Scan for the cell matching the given text and deliver its [x, y] coordinate at center. 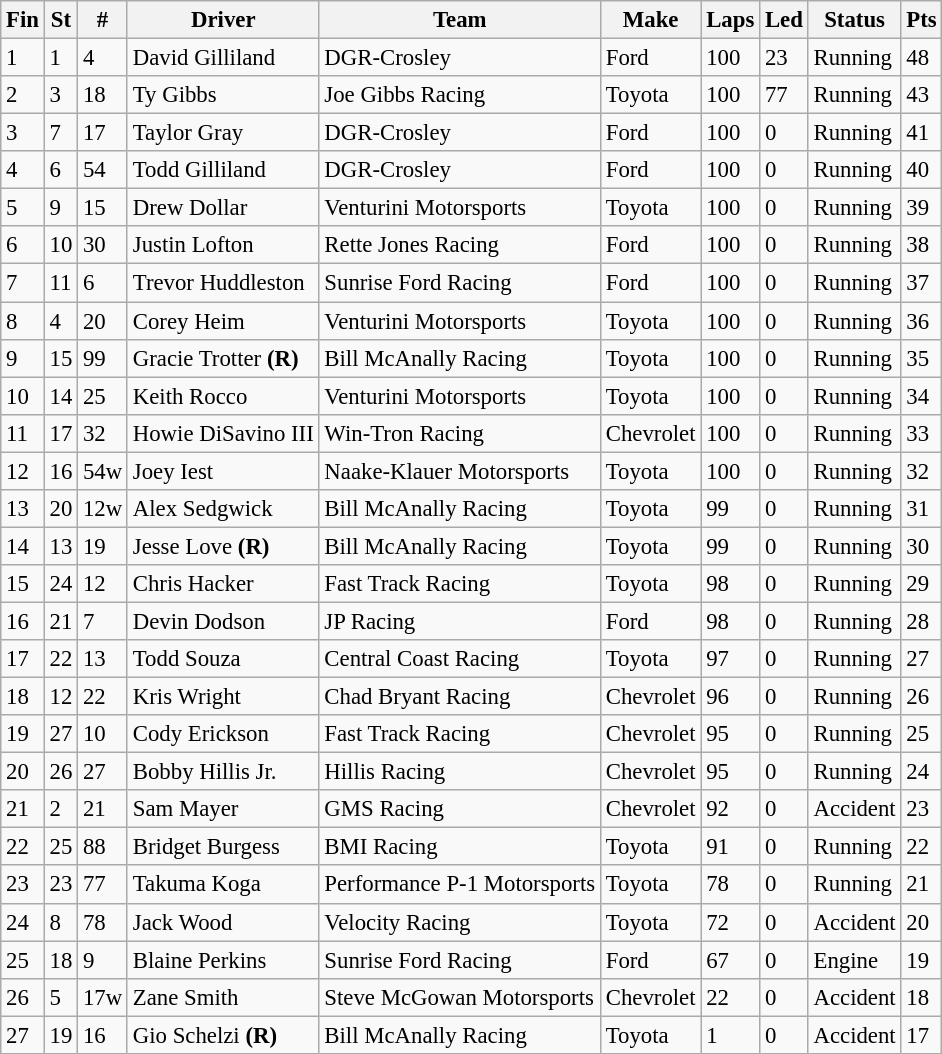
29 [922, 584]
Rette Jones Racing [460, 245]
JP Racing [460, 621]
Central Coast Racing [460, 659]
BMI Racing [460, 847]
Jack Wood [223, 922]
Kris Wright [223, 697]
Driver [223, 20]
31 [922, 509]
28 [922, 621]
12w [103, 509]
54 [103, 170]
GMS Racing [460, 809]
43 [922, 95]
48 [922, 58]
Chad Bryant Racing [460, 697]
41 [922, 133]
54w [103, 471]
Team [460, 20]
Todd Gilliland [223, 170]
Make [650, 20]
Fin [23, 20]
91 [730, 847]
39 [922, 208]
Steve McGowan Motorsports [460, 997]
Laps [730, 20]
Sam Mayer [223, 809]
Performance P-1 Motorsports [460, 885]
Joe Gibbs Racing [460, 95]
37 [922, 283]
Trevor Huddleston [223, 283]
38 [922, 245]
Led [784, 20]
Naake-Klauer Motorsports [460, 471]
72 [730, 922]
Howie DiSavino III [223, 433]
Drew Dollar [223, 208]
Win-Tron Racing [460, 433]
36 [922, 321]
Takuma Koga [223, 885]
# [103, 20]
Justin Lofton [223, 245]
Alex Sedgwick [223, 509]
Engine [854, 960]
Pts [922, 20]
Joey Iest [223, 471]
St [60, 20]
88 [103, 847]
Bobby Hillis Jr. [223, 772]
Chris Hacker [223, 584]
92 [730, 809]
35 [922, 358]
96 [730, 697]
Ty Gibbs [223, 95]
Todd Souza [223, 659]
David Gilliland [223, 58]
Zane Smith [223, 997]
34 [922, 396]
Keith Rocco [223, 396]
Gracie Trotter (R) [223, 358]
Cody Erickson [223, 734]
Hillis Racing [460, 772]
Status [854, 20]
Velocity Racing [460, 922]
Blaine Perkins [223, 960]
33 [922, 433]
Devin Dodson [223, 621]
17w [103, 997]
97 [730, 659]
Taylor Gray [223, 133]
Bridget Burgess [223, 847]
40 [922, 170]
Corey Heim [223, 321]
67 [730, 960]
Jesse Love (R) [223, 546]
Gio Schelzi (R) [223, 1035]
